Detect which cell encompasses the target text, then output its [X, Y] center coordinate. 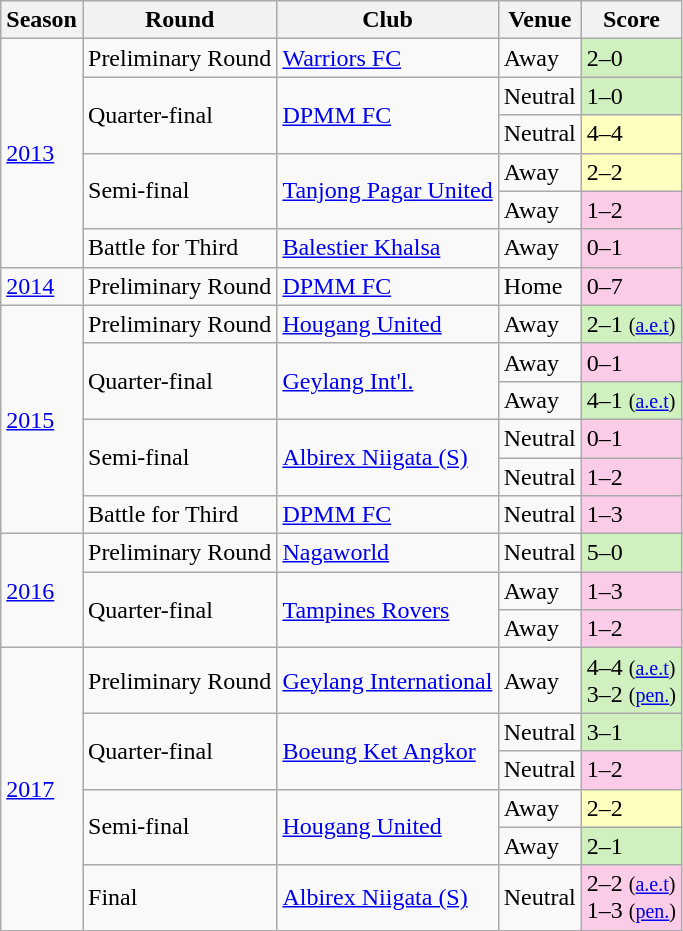
4–1 (a.e.t) [631, 400]
Geylang Int'l. [388, 381]
2–2 (a.e.t)1–3 (pen.) [631, 898]
4–4 (a.e.t)3–2 (pen.) [631, 680]
2017 [42, 789]
2014 [42, 286]
Nagaworld [388, 553]
Club [388, 20]
Boeung Ket Angkor [388, 751]
2015 [42, 419]
2–0 [631, 58]
Warriors FC [388, 58]
1–0 [631, 96]
Home [540, 286]
Season [42, 20]
Score [631, 20]
Geylang International [388, 680]
4–4 [631, 134]
Venue [540, 20]
Tanjong Pagar United [388, 191]
2013 [42, 153]
3–1 [631, 732]
Round [179, 20]
2–1 (a.e.t) [631, 324]
Final [179, 898]
Tampines Rovers [388, 610]
2016 [42, 591]
2–1 [631, 846]
Balestier Khalsa [388, 248]
5–0 [631, 553]
0–7 [631, 286]
